Extract the [x, y] coordinate from the center of the cell holding the provided text.  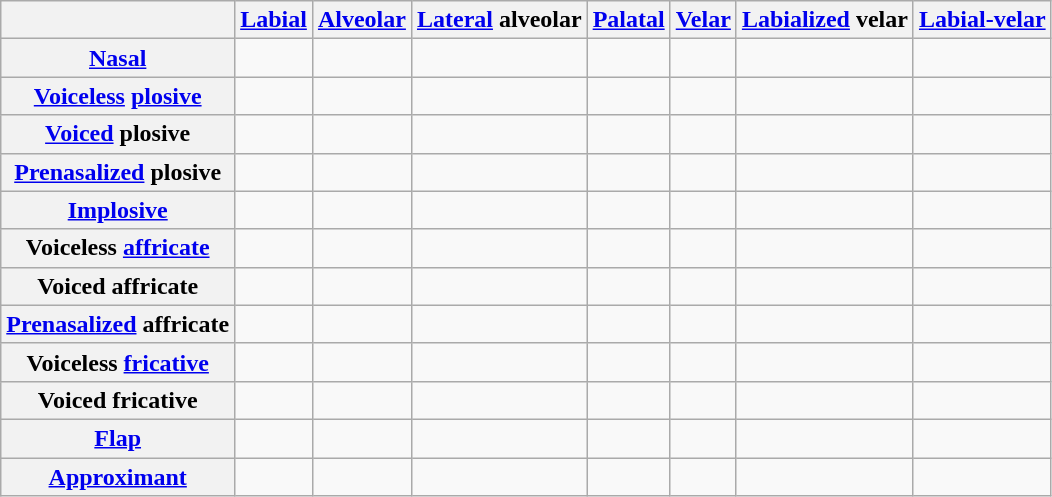
Lateral alveolar [499, 20]
Voiced affricate [118, 286]
Velar [703, 20]
Labial-velar [982, 20]
Palatal [628, 20]
Alveolar [362, 20]
Voiceless fricative [118, 362]
Voiced fricative [118, 400]
Nasal [118, 58]
Prenasalized affricate [118, 324]
Voiceless affricate [118, 248]
Prenasalized plosive [118, 172]
Approximant [118, 477]
Implosive [118, 210]
Labial [274, 20]
Labialized velar [824, 20]
Flap [118, 438]
Voiced plosive [118, 134]
Voiceless plosive [118, 96]
